Identify which cell holds the provided text, then report its [x, y] central coordinate. 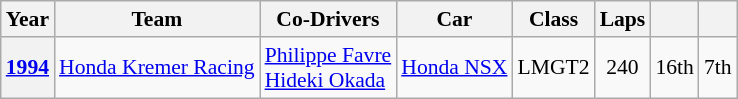
1994 [28, 68]
Year [28, 19]
LMGT2 [554, 68]
Honda NSX [454, 68]
Car [454, 19]
16th [674, 68]
Honda Kremer Racing [157, 68]
240 [623, 68]
Class [554, 19]
Team [157, 19]
7th [718, 68]
Philippe Favre Hideki Okada [328, 68]
Laps [623, 19]
Co-Drivers [328, 19]
